Pinpoint the cell where the given text exists, returning its (X, Y) midpoint coordinate. 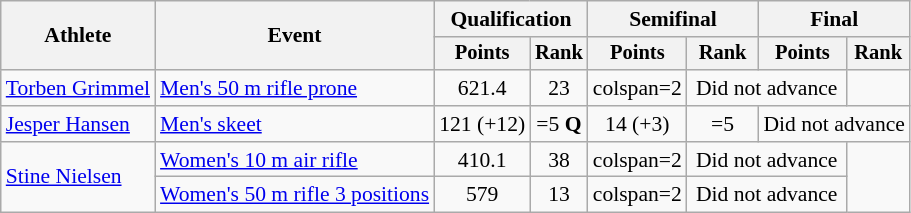
579 (482, 195)
13 (559, 195)
38 (559, 160)
Final (834, 19)
Women's 50 m rifle 3 positions (294, 195)
121 (+12) (482, 124)
Women's 10 m air rifle (294, 160)
Event (294, 36)
Men's 50 m rifle prone (294, 88)
Torben Grimmel (78, 88)
410.1 (482, 160)
Athlete (78, 36)
Jesper Hansen (78, 124)
Men's skeet (294, 124)
621.4 (482, 88)
Semifinal (674, 19)
23 (559, 88)
Stine Nielsen (78, 178)
=5 Q (559, 124)
=5 (723, 124)
Qualification (511, 19)
14 (+3) (638, 124)
